Search for the cell housing the specified text and yield its [X, Y] center coordinate. 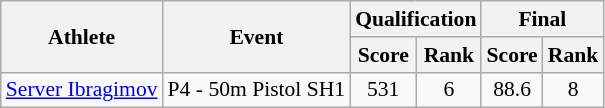
531 [383, 90]
Qualification [416, 19]
88.6 [512, 90]
P4 - 50m Pistol SH1 [257, 90]
Server Ibragimov [82, 90]
Event [257, 36]
6 [448, 90]
8 [574, 90]
Final [542, 19]
Athlete [82, 36]
